Determine the [x, y] coordinate at the center of the cell enclosing the given text.  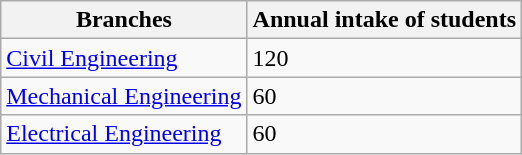
120 [384, 58]
Mechanical Engineering [124, 96]
Electrical Engineering [124, 134]
Civil Engineering [124, 58]
Annual intake of students [384, 20]
Branches [124, 20]
